Locate the cell with the specified text and output its (X, Y) center coordinate. 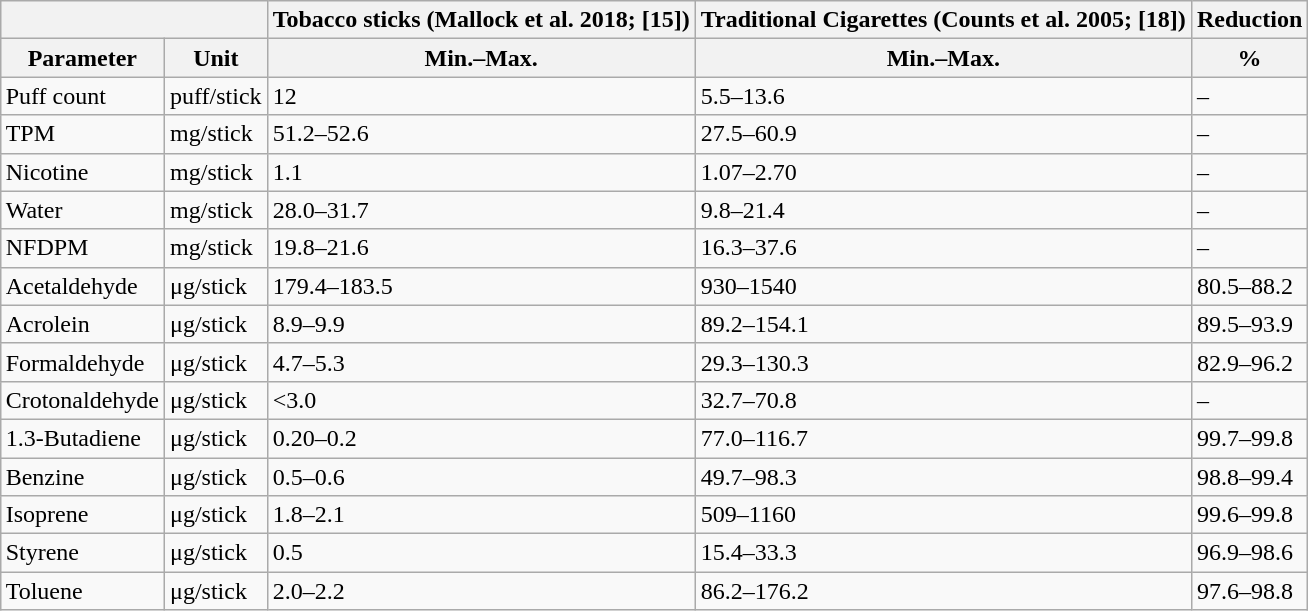
1.1 (481, 172)
77.0–116.7 (943, 438)
Unit (216, 58)
Water (82, 210)
<3.0 (481, 400)
Tobacco sticks (Mallock et al. 2018; [15]) (481, 20)
16.3–37.6 (943, 248)
179.4–183.5 (481, 286)
Acrolein (82, 324)
29.3–130.3 (943, 362)
Parameter (82, 58)
509–1160 (943, 515)
1.07–2.70 (943, 172)
Reduction (1249, 20)
0.5 (481, 553)
NFDPM (82, 248)
Traditional Cigarettes (Counts et al. 2005; [18]) (943, 20)
19.8–21.6 (481, 248)
97.6–98.8 (1249, 591)
51.2–52.6 (481, 134)
86.2–176.2 (943, 591)
99.7–99.8 (1249, 438)
puff/stick (216, 96)
% (1249, 58)
98.8–99.4 (1249, 477)
4.7–5.3 (481, 362)
930–1540 (943, 286)
96.9–98.6 (1249, 553)
Crotonaldehyde (82, 400)
8.9–9.9 (481, 324)
Acetaldehyde (82, 286)
82.9–96.2 (1249, 362)
1.3-Butadiene (82, 438)
5.5–13.6 (943, 96)
12 (481, 96)
Formaldehyde (82, 362)
49.7–98.3 (943, 477)
Puff count (82, 96)
Styrene (82, 553)
0.20–0.2 (481, 438)
28.0–31.7 (481, 210)
1.8–2.1 (481, 515)
TPM (82, 134)
Nicotine (82, 172)
2.0–2.2 (481, 591)
89.5–93.9 (1249, 324)
9.8–21.4 (943, 210)
Benzine (82, 477)
Toluene (82, 591)
0.5–0.6 (481, 477)
80.5–88.2 (1249, 286)
32.7–70.8 (943, 400)
89.2–154.1 (943, 324)
27.5–60.9 (943, 134)
Isoprene (82, 515)
15.4–33.3 (943, 553)
99.6–99.8 (1249, 515)
